Locate the cell with the specified text and output its [X, Y] center coordinate. 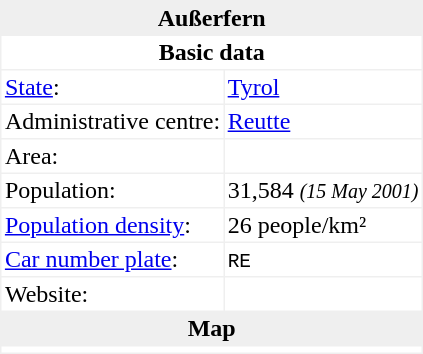
26 people/km² [324, 224]
RE [324, 260]
31,584 (15 May 2001) [324, 190]
Tyrol [324, 86]
Website: [112, 294]
Basic data [212, 52]
Administrative centre: [112, 122]
Außerfern [212, 18]
Population density: [112, 224]
Car number plate: [112, 260]
State: [112, 86]
Area: [112, 156]
Reutte [324, 122]
Population: [112, 190]
Map [212, 328]
